Extract the [X, Y] coordinate from the center of the cell holding the provided text.  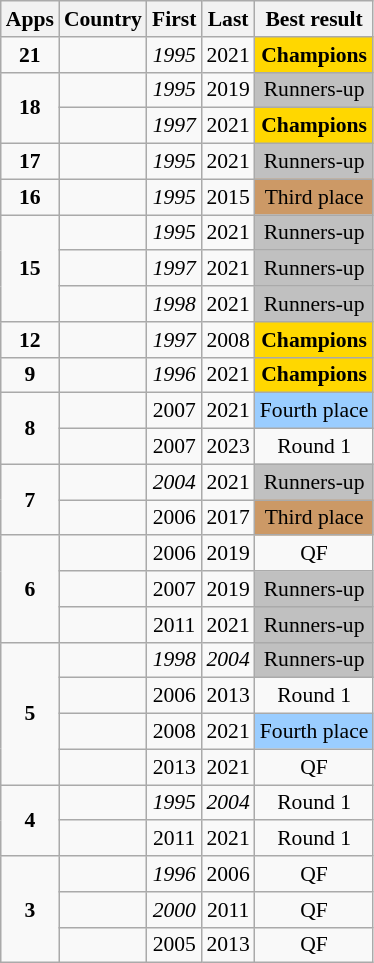
First [174, 19]
5 [30, 713]
16 [30, 197]
8 [30, 428]
18 [30, 108]
2017 [228, 518]
Apps [30, 19]
7 [30, 500]
12 [30, 340]
2015 [228, 197]
6 [30, 590]
Best result [314, 19]
9 [30, 375]
2005 [174, 945]
3 [30, 910]
17 [30, 162]
21 [30, 55]
4 [30, 820]
15 [30, 268]
Country [103, 19]
2000 [174, 910]
Last [228, 19]
2023 [228, 447]
